Output the [x, y] coordinate of the center of the cell containing the given text.  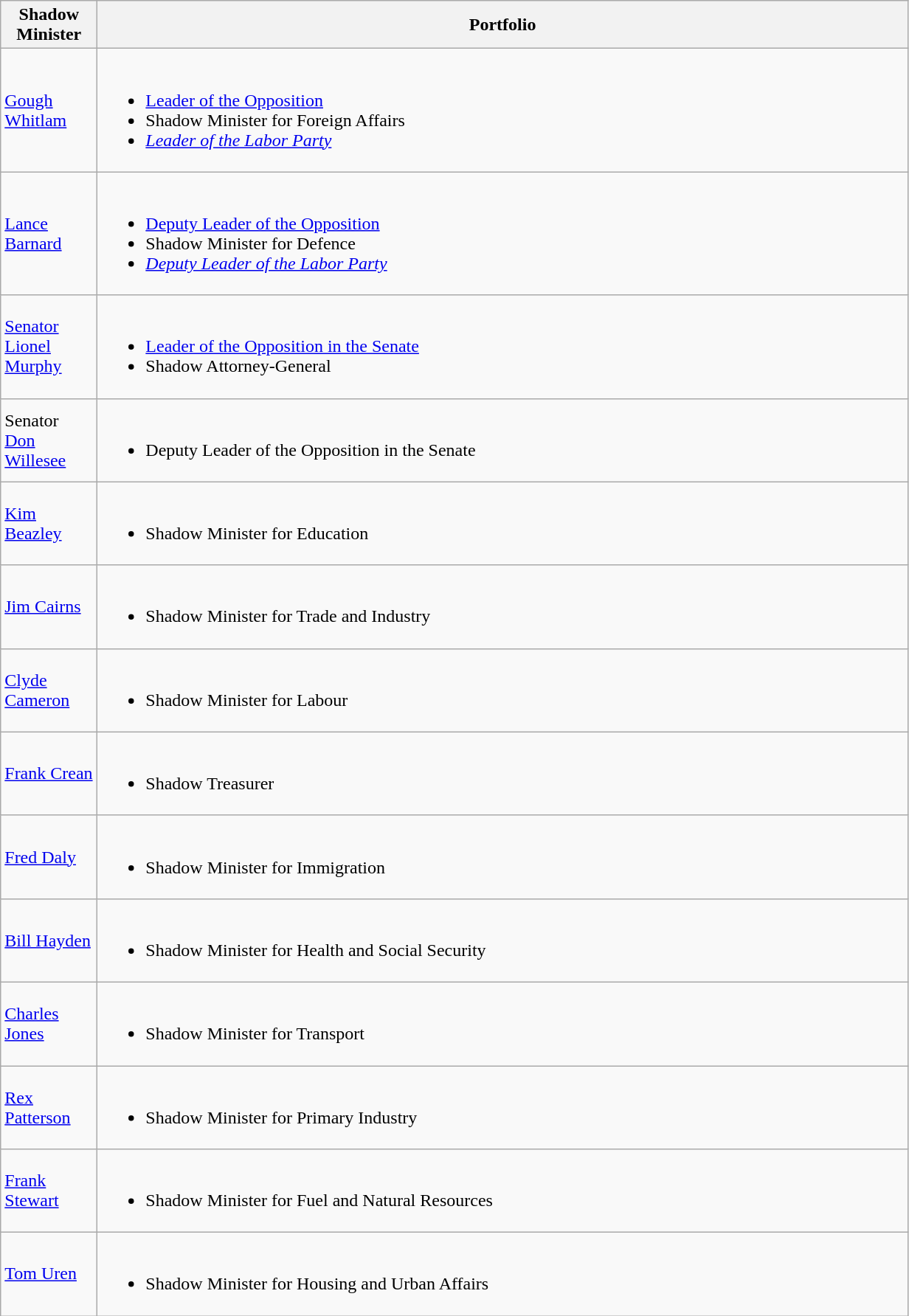
Shadow Minister for Fuel and Natural Resources [503, 1191]
Shadow Minister for Health and Social Security [503, 940]
Gough Whitlam [49, 111]
Clyde Cameron [49, 690]
Shadow Minister for Immigration [503, 857]
Portfolio [503, 25]
Shadow Treasurer [503, 773]
Shadow Minister for Housing and Urban Affairs [503, 1275]
Senator Don Willesee [49, 440]
Shadow Minister for Education [503, 524]
Charles Jones [49, 1024]
Deputy Leader of the Opposition in the Senate [503, 440]
Jim Cairns [49, 606]
Frank Stewart [49, 1191]
Leader of the Opposition in the SenateShadow Attorney-General [503, 347]
Fred Daly [49, 857]
Shadow Minister for Primary Industry [503, 1107]
Senator Lionel Murphy [49, 347]
Kim Beazley [49, 524]
Tom Uren [49, 1275]
Shadow Minister for Labour [503, 690]
Shadow Minister [49, 25]
Shadow Minister for Trade and Industry [503, 606]
Bill Hayden [49, 940]
Deputy Leader of the OppositionShadow Minister for DefenceDeputy Leader of the Labor Party [503, 233]
Lance Barnard [49, 233]
Rex Patterson [49, 1107]
Frank Crean [49, 773]
Leader of the OppositionShadow Minister for Foreign AffairsLeader of the Labor Party [503, 111]
Shadow Minister for Transport [503, 1024]
